For the text-containing cell, return its midpoint in [x, y] coordinate format. 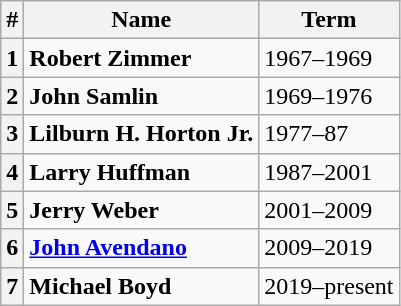
Term [329, 20]
3 [12, 134]
2009–2019 [329, 248]
Jerry Weber [142, 210]
2001–2009 [329, 210]
1987–2001 [329, 172]
2019–present [329, 286]
4 [12, 172]
1977–87 [329, 134]
5 [12, 210]
Lilburn H. Horton Jr. [142, 134]
Larry Huffman [142, 172]
1969–1976 [329, 96]
6 [12, 248]
John Samlin [142, 96]
Robert Zimmer [142, 58]
1967–1969 [329, 58]
7 [12, 286]
1 [12, 58]
2 [12, 96]
John Avendano [142, 248]
# [12, 20]
Michael Boyd [142, 286]
Name [142, 20]
